Detect which cell encompasses the target text, then output its [x, y] center coordinate. 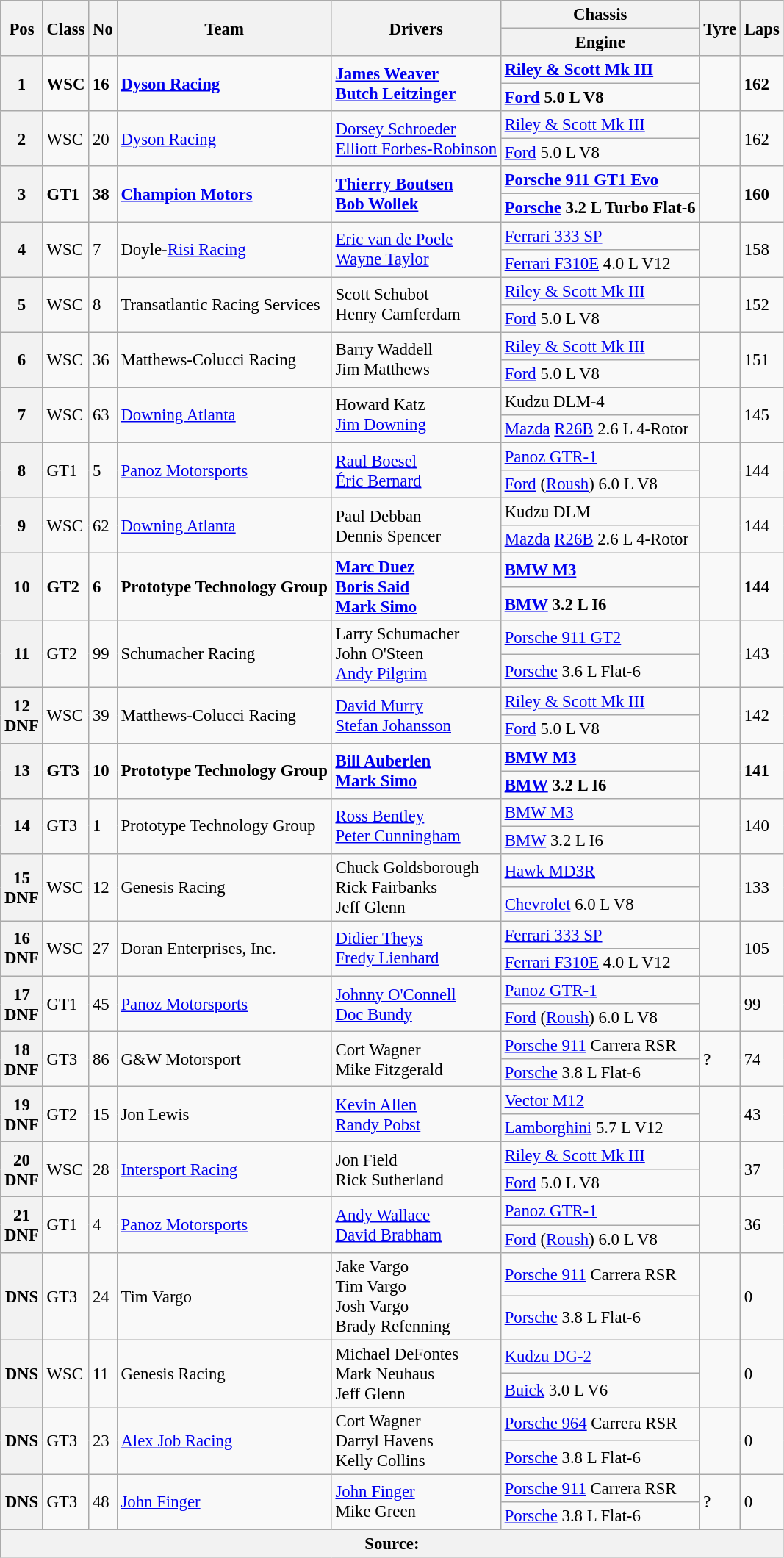
Chuck Goldsborough Rick Fairbanks Jeff Glenn [416, 888]
Vector M12 [600, 1101]
105 [761, 948]
Howard Katz Jim Downing [416, 414]
23 [103, 1440]
Kudzu DLM-4 [600, 401]
Kudzu DLM [600, 512]
158 [761, 250]
Bill Auberlen Mark Simo [416, 770]
Pos [22, 28]
20DNF [22, 1170]
Engine [600, 43]
27 [103, 948]
Porsche 3.6 L Flat-6 [600, 671]
16DNF [22, 948]
Michael DeFontes Mark Neuhaus Jeff Glenn [416, 1374]
28 [103, 1170]
Jon Field Rick Sutherland [416, 1170]
Andy Wallace David Brabham [416, 1224]
38 [103, 194]
15DNF [22, 888]
48 [103, 1502]
74 [761, 1060]
151 [761, 360]
Porsche 911 GT2 [600, 637]
Porsche 3.2 L Turbo Flat-6 [600, 208]
160 [761, 194]
45 [103, 1004]
Paul Debban Dennis Spencer [416, 526]
37 [761, 1170]
Doyle-Risi Racing [224, 250]
39 [103, 716]
Kudzu DG-2 [600, 1357]
Cort Wagner Mike Fitzgerald [416, 1060]
Class [66, 28]
Johnny O'Connell Doc Bundy [416, 1004]
133 [761, 888]
Raul Boesel Éric Bernard [416, 470]
Thierry Boutsen Bob Wollek [416, 194]
18DNF [22, 1060]
Schumacher Racing [224, 654]
Porsche 911 GT1 Evo [600, 180]
Marc Duez Boris Said Mark Simo [416, 587]
Doran Enterprises, Inc. [224, 948]
Source: [392, 1543]
Ross Bentley Peter Cunningham [416, 826]
Eric van de Poele Wayne Taylor [416, 250]
2 [22, 138]
20 [103, 138]
Drivers [416, 28]
Porsche 964 Carrera RSR [600, 1424]
Champion Motors [224, 194]
Hawk MD3R [600, 871]
Larry Schumacher John O'Steen Andy Pilgrim [416, 654]
12DNF [22, 716]
Team [224, 28]
15 [103, 1114]
G&W Motorsport [224, 1060]
Intersport Racing [224, 1170]
16 [103, 84]
142 [761, 716]
Dorsey Schroeder Elliott Forbes-Robinson [416, 138]
John Finger [224, 1502]
Jon Lewis [224, 1114]
No [103, 28]
Lamborghini 5.7 L V12 [600, 1128]
17DNF [22, 1004]
14 [22, 826]
12 [103, 888]
145 [761, 414]
Chevrolet 6.0 L V8 [600, 904]
Didier Theys Fredy Lienhard [416, 948]
19DNF [22, 1114]
3 [22, 194]
Kevin Allen Randy Pobst [416, 1114]
James Weaver Butch Leitzinger [416, 84]
Buick 3.0 L V6 [600, 1390]
Tyre [720, 28]
63 [103, 414]
13 [22, 770]
143 [761, 654]
141 [761, 770]
24 [103, 1296]
Tim Vargo [224, 1296]
Transatlantic Racing Services [224, 304]
Scott Schubot Henry Camferdam [416, 304]
Alex Job Racing [224, 1440]
Jake Vargo Tim Vargo Josh Vargo Brady Refenning [416, 1296]
Barry Waddell Jim Matthews [416, 360]
Chassis [600, 15]
43 [761, 1114]
86 [103, 1060]
140 [761, 826]
9 [22, 526]
Laps [761, 28]
David Murry Stefan Johansson [416, 716]
21DNF [22, 1224]
John Finger Mike Green [416, 1502]
152 [761, 304]
Cort Wagner Darryl Havens Kelly Collins [416, 1440]
62 [103, 526]
